Return (x, y) of the center of cell containing provided text 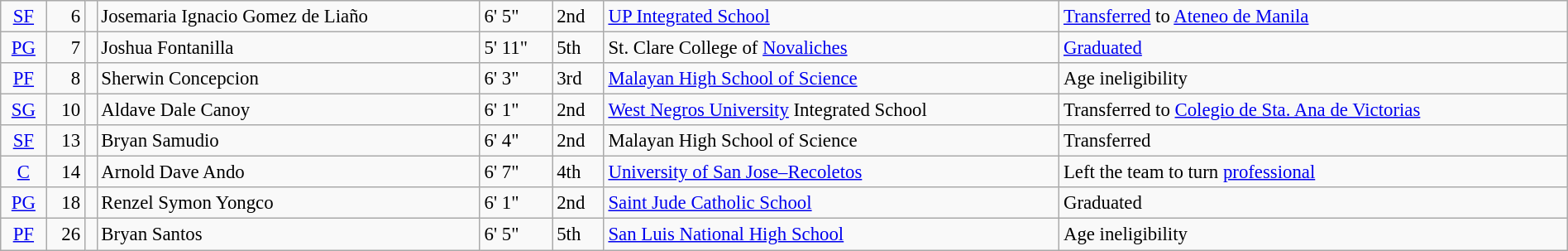
C (23, 172)
UP Integrated School (831, 17)
Joshua Fontanilla (288, 48)
6' 3" (516, 79)
SG (23, 110)
Bryan Santos (288, 234)
Transferred to Colegio de Sta. Ana de Victorias (1313, 110)
5' 11" (516, 48)
4th (578, 172)
Transferred to Ateneo de Manila (1313, 17)
Saint Jude Catholic School (831, 203)
Arnold Dave Ando (288, 172)
6' 7" (516, 172)
Aldave Dale Canoy (288, 110)
Left the team to turn professional (1313, 172)
Transferred (1313, 141)
Sherwin Concepcion (288, 79)
St. Clare College of Novaliches (831, 48)
8 (65, 79)
26 (65, 234)
14 (65, 172)
18 (65, 203)
San Luis National High School (831, 234)
University of San Jose–Recoletos (831, 172)
Josemaria Ignacio Gomez de Liaño (288, 17)
West Negros University Integrated School (831, 110)
6' 4" (516, 141)
10 (65, 110)
3rd (578, 79)
13 (65, 141)
7 (65, 48)
6 (65, 17)
Renzel Symon Yongco (288, 203)
Bryan Samudio (288, 141)
